Pinpoint the cell where the given text exists, returning its [x, y] midpoint coordinate. 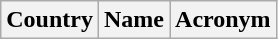
Name [134, 20]
Country [50, 20]
Acronym [224, 20]
